Find where the given text appears and provide that cell's center as [x, y] coordinate. 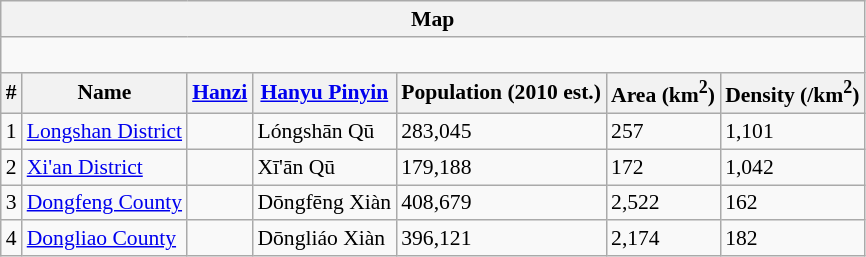
1,101 [792, 132]
2,174 [663, 239]
# [12, 92]
Dongliao County [104, 239]
Xī'ān Qū [324, 167]
Hanzi [220, 92]
Area (km2) [663, 92]
Dōngfēng Xiàn [324, 203]
Map [433, 19]
Name [104, 92]
Dōngliáo Xiàn [324, 239]
Dongfeng County [104, 203]
179,188 [501, 167]
3 [12, 203]
172 [663, 167]
Longshan District [104, 132]
1,042 [792, 167]
162 [792, 203]
396,121 [501, 239]
4 [12, 239]
Hanyu Pinyin [324, 92]
408,679 [501, 203]
2,522 [663, 203]
Xi'an District [104, 167]
257 [663, 132]
Lóngshān Qū [324, 132]
1 [12, 132]
283,045 [501, 132]
Population (2010 est.) [501, 92]
182 [792, 239]
2 [12, 167]
Density (/km2) [792, 92]
